Identify which cell holds the provided text, then report its [x, y] central coordinate. 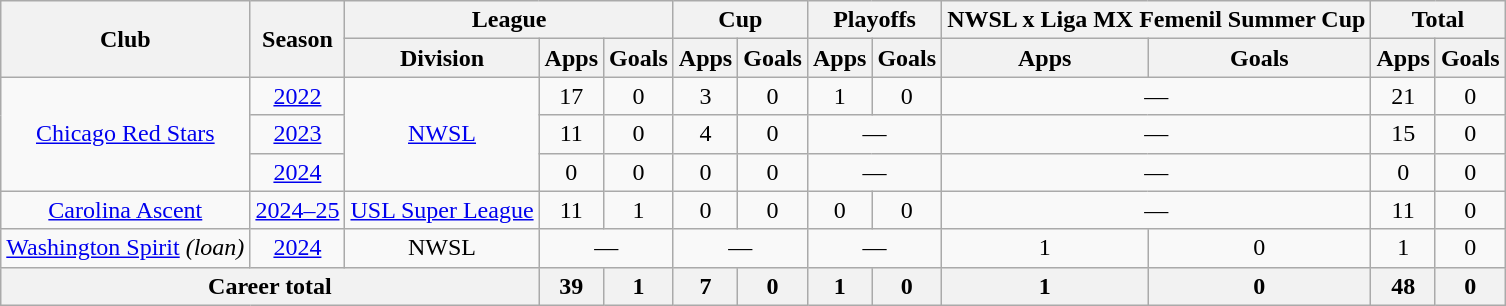
17 [571, 96]
3 [705, 96]
Career total [270, 286]
48 [1403, 286]
Chicago Red Stars [126, 134]
Cup [740, 20]
Washington Spirit (loan) [126, 248]
7 [705, 286]
Club [126, 39]
15 [1403, 134]
39 [571, 286]
2022 [298, 96]
NWSL x Liga MX Femenil Summer Cup [1156, 20]
League [509, 20]
Carolina Ascent [126, 210]
Total [1438, 20]
4 [705, 134]
2023 [298, 134]
Season [298, 39]
USL Super League [442, 210]
Division [442, 58]
21 [1403, 96]
Playoffs [874, 20]
2024–25 [298, 210]
